Find where the given text appears and provide that cell's center as (x, y) coordinate. 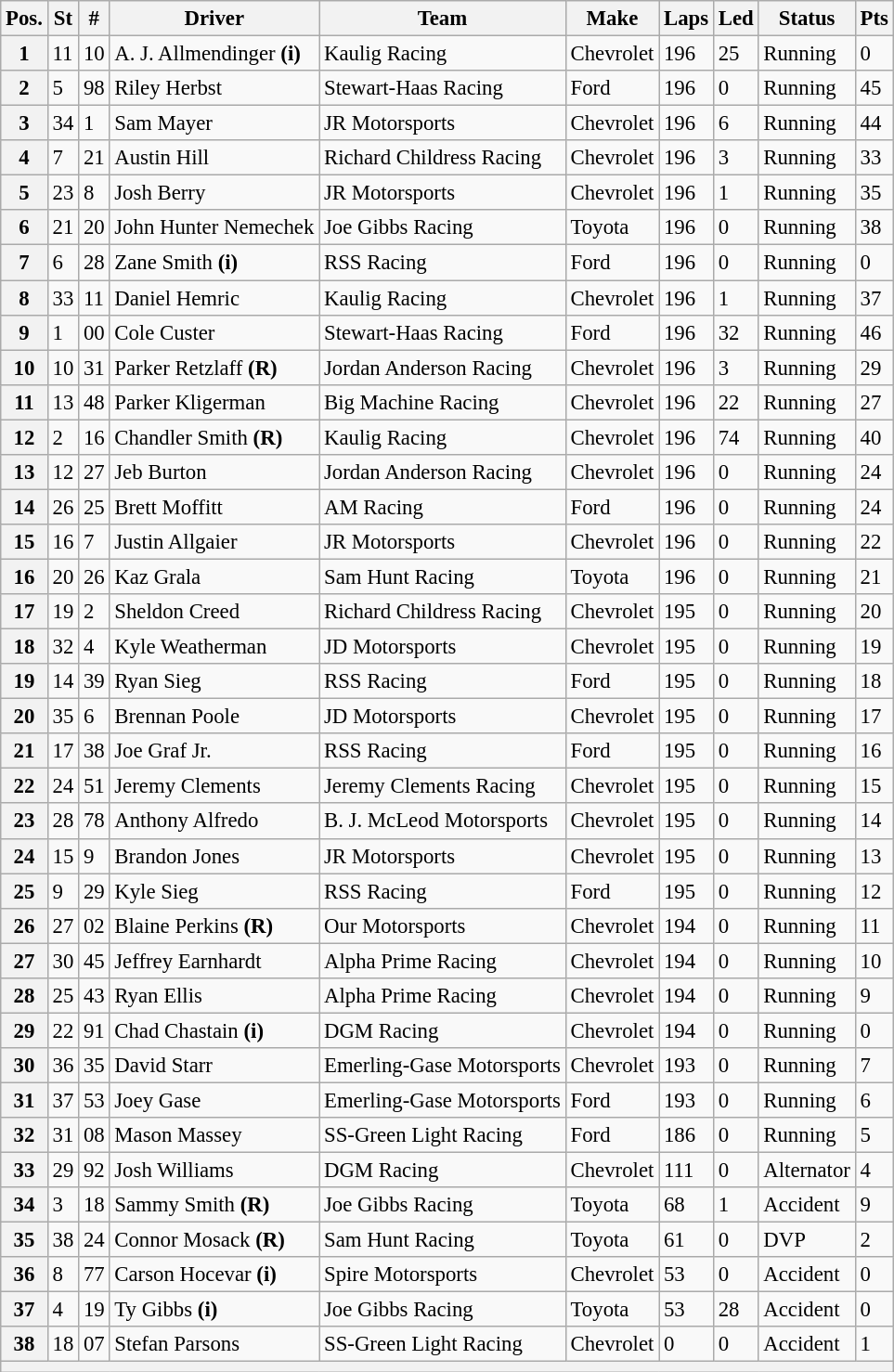
John Hunter Nemechek (214, 227)
St (63, 19)
Austin Hill (214, 158)
Team (443, 19)
74 (735, 437)
111 (687, 1171)
Status (807, 19)
Blaine Perkins (R) (214, 925)
78 (95, 822)
Connor Mosack (R) (214, 1240)
Jeffrey Earnhardt (214, 961)
Riley Herbst (214, 88)
07 (95, 1345)
43 (95, 996)
61 (687, 1240)
Chad Chastain (i) (214, 1030)
Justin Allgaier (214, 542)
A. J. Allmendinger (i) (214, 54)
68 (687, 1205)
Sammy Smith (R) (214, 1205)
Pts (875, 19)
Ryan Ellis (214, 996)
Alternator (807, 1171)
77 (95, 1275)
Joe Graf Jr. (214, 751)
Carson Hocevar (i) (214, 1275)
DVP (807, 1240)
Spire Motorsports (443, 1275)
44 (875, 123)
91 (95, 1030)
Josh Williams (214, 1171)
Led (735, 19)
Sheldon Creed (214, 612)
Joey Gase (214, 1100)
Brett Moffitt (214, 507)
Josh Berry (214, 193)
186 (687, 1135)
Laps (687, 19)
92 (95, 1171)
00 (95, 332)
Make (612, 19)
Our Motorsports (443, 925)
Ty Gibbs (i) (214, 1310)
Zane Smith (i) (214, 263)
Jeremy Clements (214, 786)
08 (95, 1135)
02 (95, 925)
Brennan Poole (214, 717)
Kaz Grala (214, 576)
Jeb Burton (214, 472)
Chandler Smith (R) (214, 437)
48 (95, 402)
Driver (214, 19)
David Starr (214, 1066)
Parker Retzlaff (R) (214, 368)
Mason Massey (214, 1135)
Jeremy Clements Racing (443, 786)
Kyle Weatherman (214, 647)
Stefan Parsons (214, 1345)
51 (95, 786)
Ryan Sieg (214, 681)
Big Machine Racing (443, 402)
Daniel Hemric (214, 298)
# (95, 19)
39 (95, 681)
Parker Kligerman (214, 402)
B. J. McLeod Motorsports (443, 822)
AM Racing (443, 507)
Anthony Alfredo (214, 822)
Brandon Jones (214, 856)
Kyle Sieg (214, 891)
Sam Mayer (214, 123)
Cole Custer (214, 332)
98 (95, 88)
46 (875, 332)
40 (875, 437)
Pos. (24, 19)
